Determine the [x, y] coordinate at the center of the cell enclosing the given text.  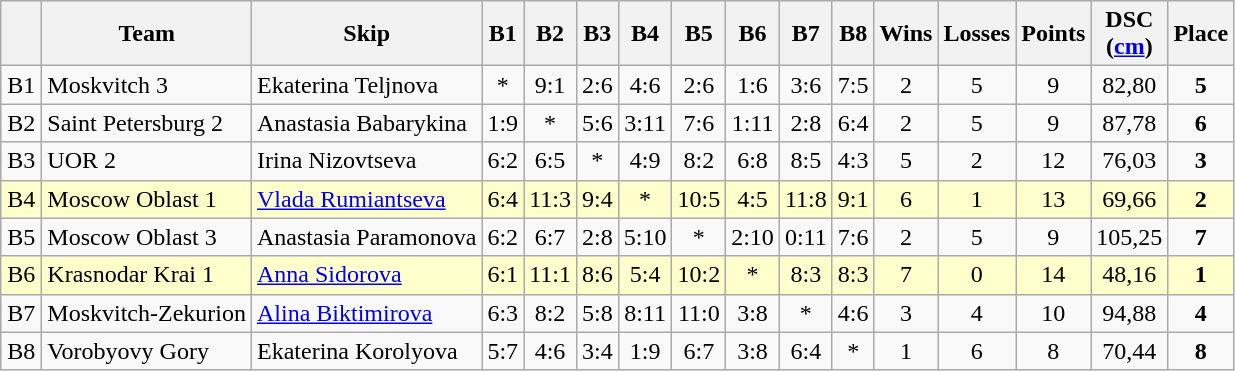
7:5 [853, 85]
4:3 [853, 161]
DSC (cm) [1130, 34]
6:3 [503, 313]
Moskvitch-Zekurion [147, 313]
0 [977, 275]
Team [147, 34]
3:6 [806, 85]
Anna Sidorova [367, 275]
87,78 [1130, 123]
5:10 [645, 237]
Wins [906, 34]
76,03 [1130, 161]
9:4 [597, 199]
Alina Biktimirova [367, 313]
13 [1054, 199]
1:11 [753, 123]
11:8 [806, 199]
8:5 [806, 161]
14 [1054, 275]
70,44 [1130, 351]
Vorobyovy Gory [147, 351]
2:10 [753, 237]
Moscow Oblast 1 [147, 199]
5:4 [645, 275]
0:11 [806, 237]
Vlada Rumiantseva [367, 199]
3:4 [597, 351]
94,88 [1130, 313]
5:8 [597, 313]
4:9 [645, 161]
11:1 [550, 275]
8:6 [597, 275]
69,66 [1130, 199]
3:11 [645, 123]
5:7 [503, 351]
10 [1054, 313]
6:8 [753, 161]
11:3 [550, 199]
5:6 [597, 123]
Place [1201, 34]
Ekaterina Korolyova [367, 351]
105,25 [1130, 237]
10:2 [699, 275]
8:11 [645, 313]
6:1 [503, 275]
Points [1054, 34]
6:5 [550, 161]
4:5 [753, 199]
Moscow Oblast 3 [147, 237]
Irina Nizovtseva [367, 161]
1:6 [753, 85]
12 [1054, 161]
48,16 [1130, 275]
Krasnodar Krai 1 [147, 275]
Saint Petersburg 2 [147, 123]
Anastasia Babarykina [367, 123]
Moskvitch 3 [147, 85]
Skip [367, 34]
Anastasia Paramonova [367, 237]
UOR 2 [147, 161]
82,80 [1130, 85]
11:0 [699, 313]
Ekaterina Teljnova [367, 85]
Losses [977, 34]
10:5 [699, 199]
